Pinpoint the cell where the given text exists, returning its [X, Y] midpoint coordinate. 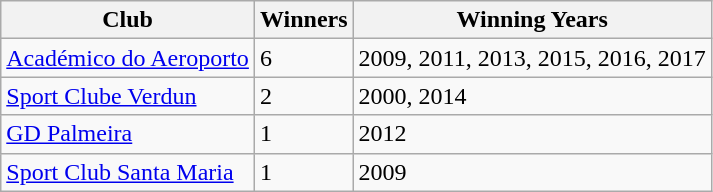
2000, 2014 [532, 96]
Sport Clube Verdun [128, 96]
GD Palmeira [128, 134]
2009, 2011, 2013, 2015, 2016, 2017 [532, 58]
Académico do Aeroporto [128, 58]
2009 [532, 172]
Winning Years [532, 20]
6 [304, 58]
Winners [304, 20]
Club [128, 20]
2012 [532, 134]
Sport Club Santa Maria [128, 172]
2 [304, 96]
